Return the [x, y] coordinate for the center point of the cell that contains the specified text.  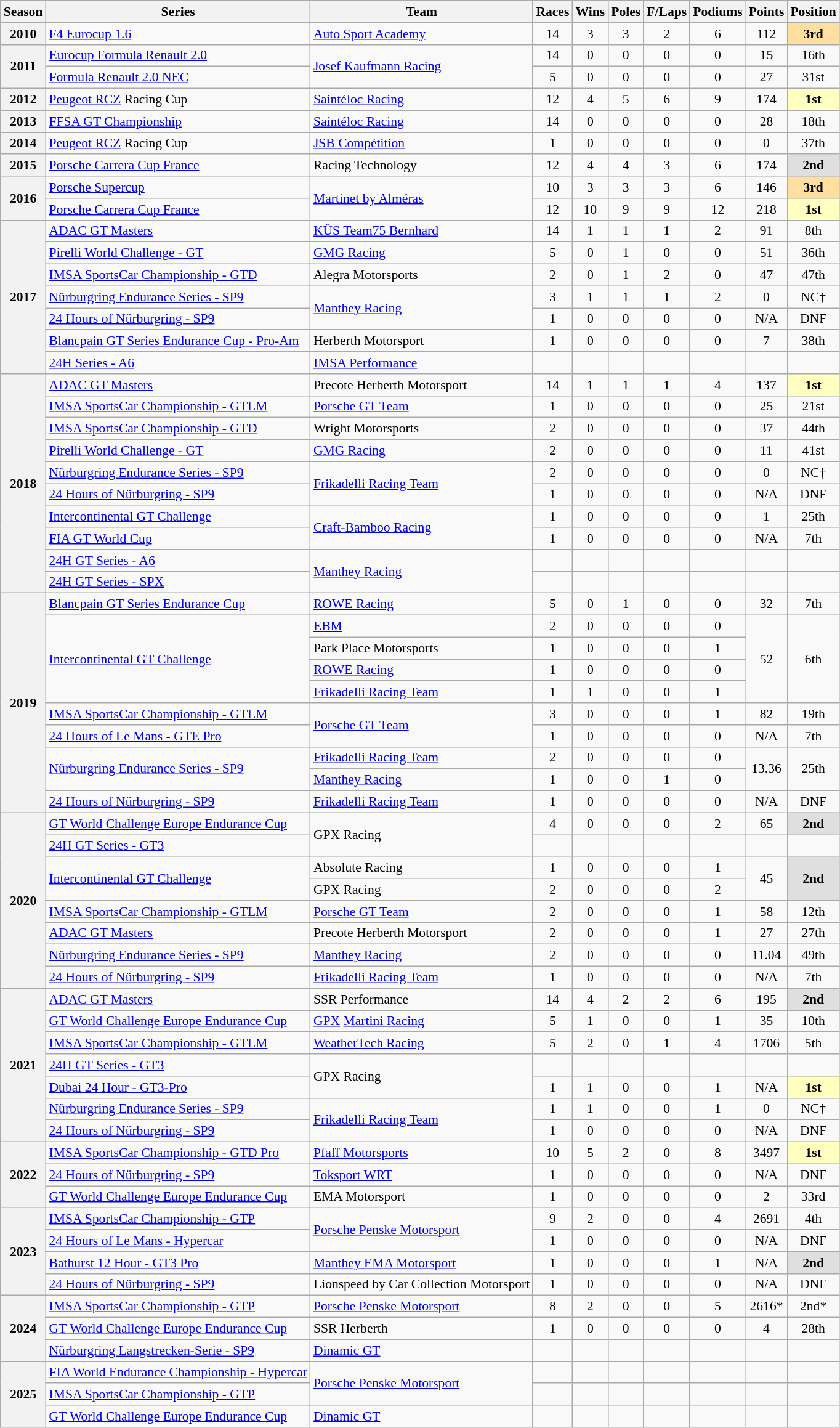
KÜS Team75 Bernhard [421, 231]
Pfaff Motorsports [421, 1153]
2020 [23, 901]
2nd* [813, 1307]
Craft-Bamboo Racing [421, 527]
2018 [23, 484]
Blancpain GT Series Endurance Cup [177, 604]
Poles [626, 12]
Blancpain GT Series Endurance Cup - Pro-Am [177, 341]
FIA GT World Cup [177, 538]
15 [767, 55]
2016 [23, 198]
Herberth Motorsport [421, 341]
Dubai 24 Hour - GT3-Pro [177, 1087]
Porsche Supercup [177, 187]
WeatherTech Racing [421, 1044]
12th [813, 912]
Wright Motorsports [421, 429]
31st [813, 78]
IMSA SportsCar Championship - GTD Pro [177, 1153]
2011 [23, 67]
47 [767, 275]
41st [813, 451]
Auto Sport Academy [421, 34]
8th [813, 231]
2024 [23, 1328]
37 [767, 429]
F4 Eurocup 1.6 [177, 34]
146 [767, 187]
Wins [590, 12]
Alegra Motorsports [421, 275]
52 [767, 659]
Toksport WRT [421, 1175]
24H Series - A6 [177, 363]
7 [767, 341]
19th [813, 714]
Manthey EMA Motorsport [421, 1263]
Season [23, 12]
82 [767, 714]
JSB Compétition [421, 144]
28th [813, 1329]
Absolute Racing [421, 868]
24 Hours of Le Mans - GTE Pro [177, 736]
2015 [23, 166]
Josef Kaufmann Racing [421, 67]
218 [767, 209]
2013 [23, 121]
2014 [23, 144]
2021 [23, 1065]
Podiums [718, 12]
2616* [767, 1307]
21st [813, 407]
2017 [23, 297]
Park Place Motorsports [421, 648]
2010 [23, 34]
27th [813, 933]
2025 [23, 1395]
2019 [23, 703]
18th [813, 121]
24H GT Series - A6 [177, 561]
49th [813, 955]
11.04 [767, 955]
Racing Technology [421, 166]
35 [767, 1021]
51 [767, 253]
45 [767, 878]
13.36 [767, 769]
10th [813, 1021]
GPX Martini Racing [421, 1021]
2012 [23, 100]
4th [813, 1219]
5th [813, 1044]
58 [767, 912]
SSR Performance [421, 999]
3497 [767, 1153]
Races [552, 12]
Lionspeed by Car Collection Motorsport [421, 1284]
Formula Renault 2.0 NEC [177, 78]
32 [767, 604]
Eurocup Formula Renault 2.0 [177, 55]
47th [813, 275]
24H GT Series - SPX [177, 582]
Team [421, 12]
28 [767, 121]
16th [813, 55]
112 [767, 34]
38th [813, 341]
24 Hours of Le Mans - Hypercar [177, 1241]
EBM [421, 627]
1706 [767, 1044]
36th [813, 253]
195 [767, 999]
65 [767, 824]
44th [813, 429]
Nürburgring Langstrecken-Serie - SP9 [177, 1350]
33rd [813, 1197]
25 [767, 407]
FIA World Endurance Championship - Hypercar [177, 1373]
6th [813, 659]
Position [813, 12]
37th [813, 144]
SSR Herberth [421, 1329]
IMSA Performance [421, 363]
F/Laps [666, 12]
Series [177, 12]
91 [767, 231]
2691 [767, 1219]
Bathurst 12 Hour - GT3 Pro [177, 1263]
FFSA GT Championship [177, 121]
137 [767, 385]
11 [767, 451]
2023 [23, 1252]
Martinet by Alméras [421, 198]
Points [767, 12]
EMA Motorsport [421, 1197]
2022 [23, 1175]
